Find where the given text appears and provide that cell's center as [x, y] coordinate. 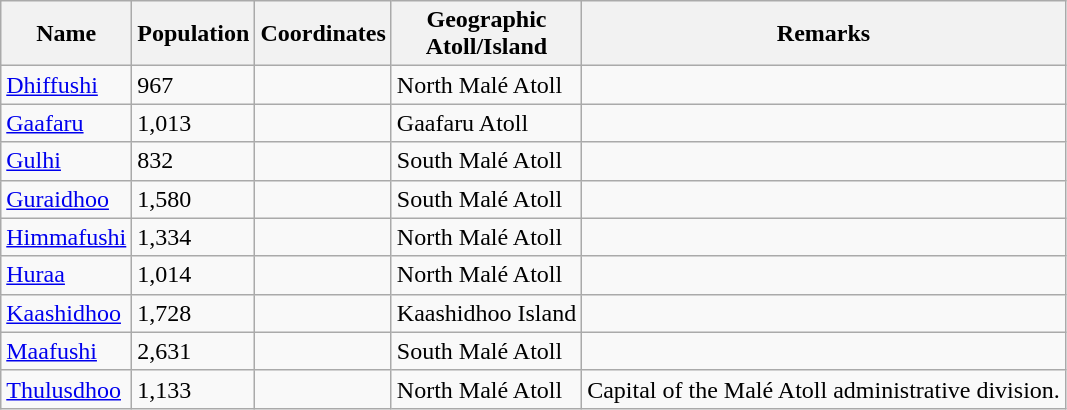
Maafushi [66, 351]
Capital of the Malé Atoll administrative division. [824, 389]
Himmafushi [66, 237]
2,631 [194, 351]
Thulusdhoo [66, 389]
Gaafaru [66, 123]
1,014 [194, 275]
Huraa [66, 275]
1,728 [194, 313]
Kaashidhoo [66, 313]
Remarks [824, 34]
Guraidhoo [66, 199]
Dhiffushi [66, 85]
1,580 [194, 199]
1,013 [194, 123]
Population [194, 34]
967 [194, 85]
Kaashidhoo Island [486, 313]
832 [194, 161]
1,133 [194, 389]
1,334 [194, 237]
Name [66, 34]
Coordinates [323, 34]
Gulhi [66, 161]
GeographicAtoll/Island [486, 34]
Gaafaru Atoll [486, 123]
